Find where the given text appears and provide that cell's center as [X, Y] coordinate. 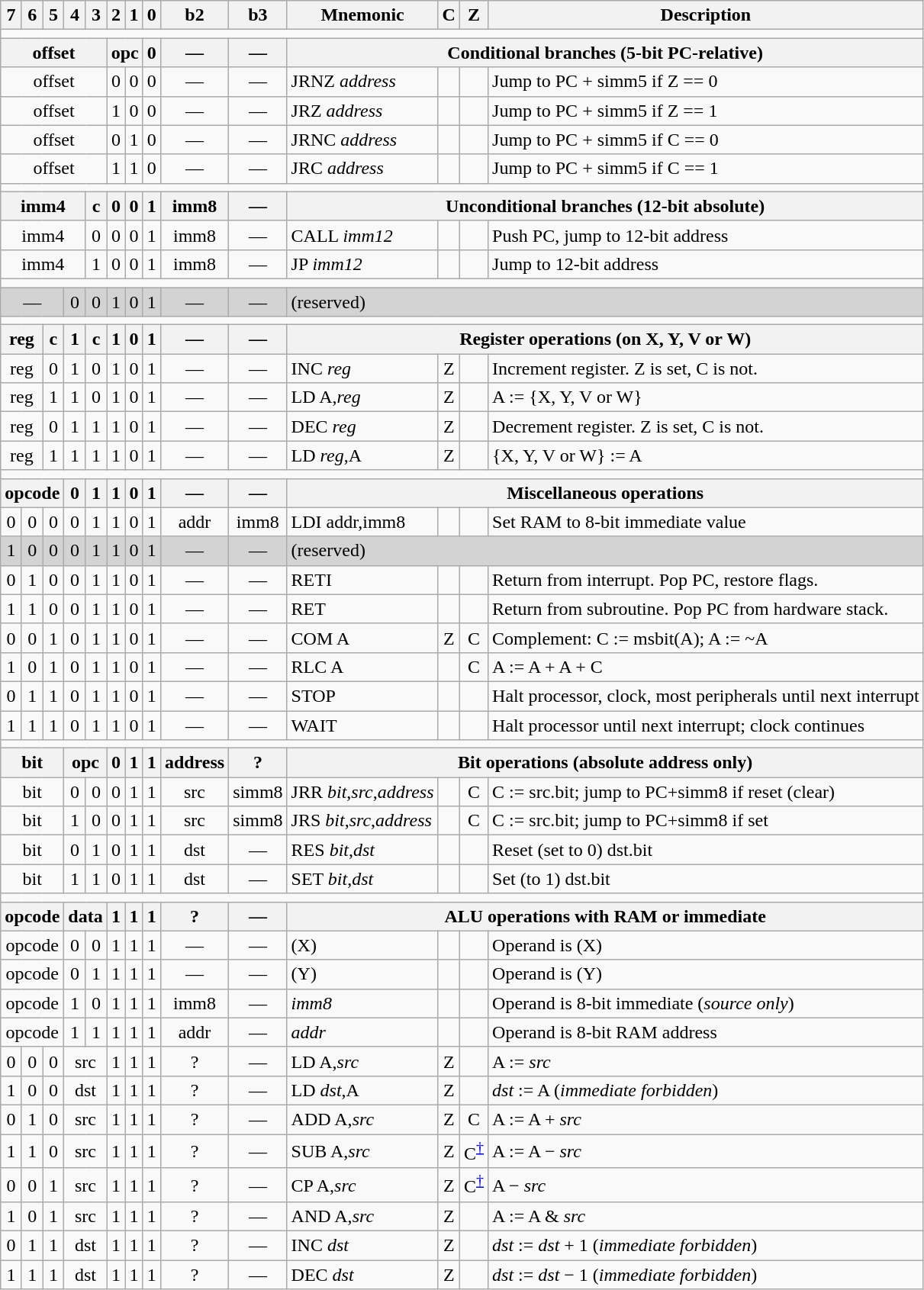
C := src.bit; jump to PC+simm8 if reset (clear) [707, 792]
Jump to PC + simm5 if C == 0 [707, 140]
Return from subroutine. Pop PC from hardware stack. [707, 609]
LD A,src [362, 1061]
LD reg,A [362, 455]
Description [707, 15]
DEC reg [362, 426]
4 [75, 15]
C := src.bit; jump to PC+simm8 if set [707, 821]
SUB A,src [362, 1150]
Jump to PC + simm5 if Z == 1 [707, 111]
Jump to PC + simm5 if C == 1 [707, 169]
7 [11, 15]
Halt processor, clock, most peripherals until next interrupt [707, 696]
Operand is (X) [707, 945]
STOP [362, 696]
Return from interrupt. Pop PC, restore flags. [707, 580]
address [194, 763]
b3 [258, 15]
Reset (set to 0) dst.bit [707, 850]
JRR bit,src,address [362, 792]
(Y) [362, 974]
2 [116, 15]
SET bit,dst [362, 879]
LD A,reg [362, 397]
Increment register. Z is set, C is not. [707, 368]
COM A [362, 638]
A := A + src [707, 1119]
dst := dst + 1 (immediate forbidden) [707, 1246]
Jump to PC + simm5 if Z == 0 [707, 82]
CALL imm12 [362, 235]
Jump to 12-bit address [707, 264]
CP A,src [362, 1185]
Push PC, jump to 12-bit address [707, 235]
INC reg [362, 368]
A := A & src [707, 1217]
JRZ address [362, 111]
Conditional branches (5-bit PC-relative) [605, 53]
WAIT [362, 725]
Complement: C := msbit(A); A := ~A [707, 638]
JRNZ address [362, 82]
Set RAM to 8-bit immediate value [707, 522]
JRNC address [362, 140]
A := A + A + C [707, 667]
{X, Y, V or W} := A [707, 455]
RETI [362, 580]
(X) [362, 945]
RET [362, 609]
Decrement register. Z is set, C is not. [707, 426]
ADD A,src [362, 1119]
AND A,src [362, 1217]
INC dst [362, 1246]
Register operations (on X, Y, V or W) [605, 339]
5 [53, 15]
dst := A (immediate forbidden) [707, 1090]
A := A − src [707, 1150]
Operand is 8-bit immediate (source only) [707, 1003]
DEC dst [362, 1275]
dst := dst − 1 (immediate forbidden) [707, 1275]
Unconditional branches (12-bit absolute) [605, 206]
Bit operations (absolute address only) [605, 763]
A := src [707, 1061]
Miscellaneous operations [605, 493]
data [85, 916]
3 [96, 15]
b2 [194, 15]
A − src [707, 1185]
RES bit,dst [362, 850]
Set (to 1) dst.bit [707, 879]
Halt processor until next interrupt; clock continues [707, 725]
JRC address [362, 169]
ALU operations with RAM or immediate [605, 916]
6 [32, 15]
Operand is 8-bit RAM address [707, 1032]
LDI addr,imm8 [362, 522]
A := {X, Y, V or W} [707, 397]
RLC A [362, 667]
Operand is (Y) [707, 974]
LD dst,A [362, 1090]
JRS bit,src,address [362, 821]
JP imm12 [362, 264]
Mnemonic [362, 15]
